Capture the cell that displays the provided text and extract its (x, y) central coordinate. 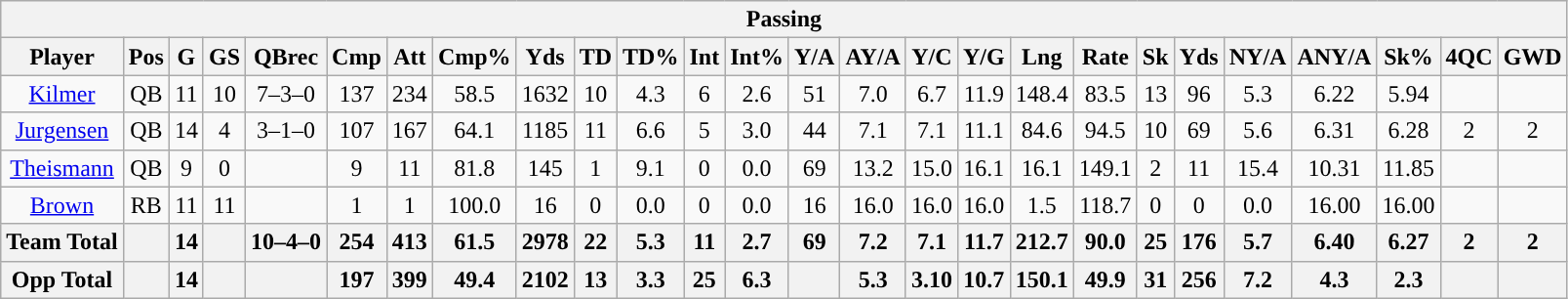
44 (814, 131)
2102 (544, 279)
Pos (146, 57)
Cmp (357, 57)
150.1 (1042, 279)
90.0 (1105, 242)
61.5 (474, 242)
413 (410, 242)
6.22 (1335, 94)
22 (595, 242)
9.1 (651, 168)
7.0 (873, 94)
4 (224, 131)
Att (410, 57)
256 (1198, 279)
Cmp% (474, 57)
6.28 (1409, 131)
5.7 (1258, 242)
Y/G (984, 57)
6 (704, 94)
81.8 (474, 168)
TD% (651, 57)
83.5 (1105, 94)
167 (410, 131)
2.7 (757, 242)
6.3 (757, 279)
145 (544, 168)
ANY/A (1335, 57)
2978 (544, 242)
11.9 (984, 94)
Int (704, 57)
Lng (1042, 57)
2.3 (1409, 279)
1.5 (1042, 205)
Brown (62, 205)
Jurgensen (62, 131)
3.0 (757, 131)
Team Total (62, 242)
7–3–0 (287, 94)
Kilmer (62, 94)
15.0 (931, 168)
AY/A (873, 57)
58.5 (474, 94)
49.4 (474, 279)
5 (704, 131)
100.0 (474, 205)
10.31 (1335, 168)
Theismann (62, 168)
6.7 (931, 94)
10.7 (984, 279)
137 (357, 94)
11.1 (984, 131)
94.5 (1105, 131)
197 (357, 279)
1632 (544, 94)
1185 (544, 131)
6.31 (1335, 131)
254 (357, 242)
Passing (784, 20)
234 (410, 94)
Opp Total (62, 279)
NY/A (1258, 57)
Sk (1155, 57)
5.94 (1409, 94)
6.40 (1335, 242)
10–4–0 (287, 242)
6.27 (1409, 242)
49.9 (1105, 279)
4QC (1469, 57)
31 (1155, 279)
QBrec (287, 57)
5.6 (1258, 131)
6.6 (651, 131)
107 (357, 131)
RB (146, 205)
GWD (1532, 57)
13.2 (873, 168)
11.85 (1409, 168)
51 (814, 94)
148.4 (1042, 94)
3.3 (651, 279)
11.7 (984, 242)
212.7 (1042, 242)
118.7 (1105, 205)
Rate (1105, 57)
15.4 (1258, 168)
2.6 (757, 94)
Player (62, 57)
3–1–0 (287, 131)
G (185, 57)
Y/C (931, 57)
Sk% (1409, 57)
84.6 (1042, 131)
GS (224, 57)
3.10 (931, 279)
96 (1198, 94)
TD (595, 57)
176 (1198, 242)
399 (410, 279)
Int% (757, 57)
64.1 (474, 131)
Y/A (814, 57)
149.1 (1105, 168)
